Find where the given text appears and provide that cell's center as [x, y] coordinate. 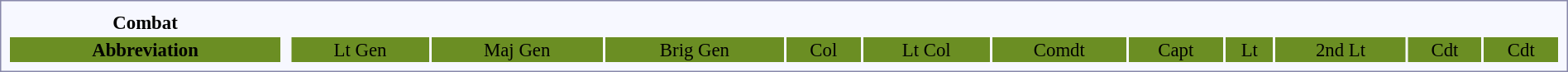
Lt Gen [360, 50]
Col [824, 50]
Abbreviation [146, 50]
Lt [1250, 50]
Combat [146, 22]
Brig Gen [695, 50]
2nd Lt [1341, 50]
Lt Col [926, 50]
Comdt [1059, 50]
Maj Gen [518, 50]
Capt [1176, 50]
